Scan for the cell matching the given text and deliver its (X, Y) coordinate at center. 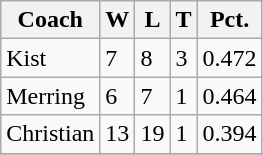
Kist (50, 58)
0.394 (230, 134)
Pct. (230, 20)
L (152, 20)
Christian (50, 134)
Coach (50, 20)
W (118, 20)
6 (118, 96)
3 (184, 58)
Merring (50, 96)
0.472 (230, 58)
T (184, 20)
8 (152, 58)
19 (152, 134)
13 (118, 134)
0.464 (230, 96)
